Identify which cell holds the provided text, then report its (x, y) central coordinate. 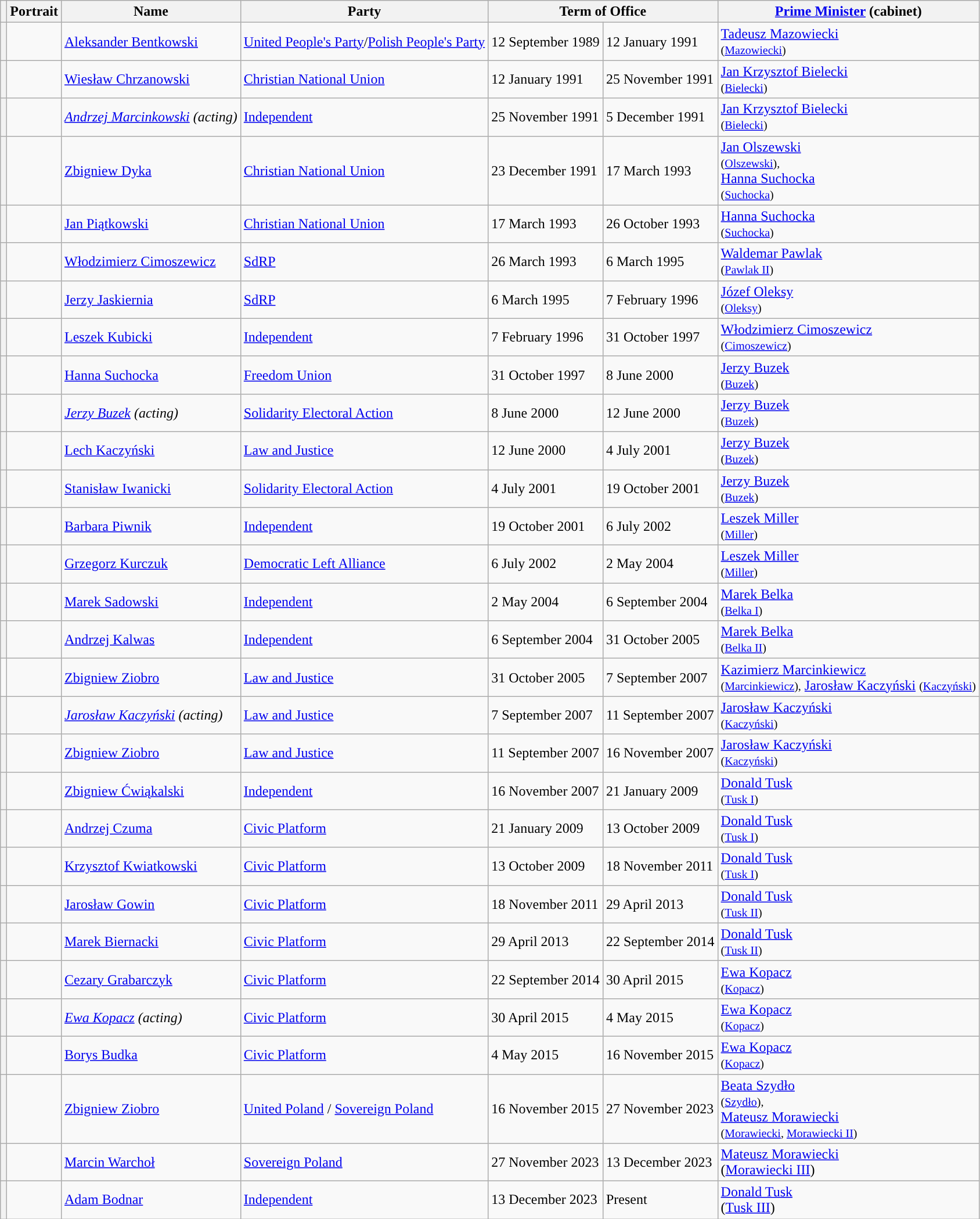
Hanna Suchocka (151, 375)
12 September 1989 (546, 42)
Marek Belka(Belka I) (848, 602)
Borys Budka (151, 1055)
Freedom Union (364, 375)
5 December 1991 (660, 117)
Hanna Suchocka(Suchocka) (848, 224)
Kazimierz Marcinkiewicz(Marcinkiewicz), Jarosław Kaczyński (Kaczyński) (848, 677)
26 October 1993 (660, 224)
Józef Oleksy(Oleksy) (848, 300)
Adam Bodnar (151, 1200)
Tadeusz Mazowiecki(Mazowiecki) (848, 42)
Marek Biernacki (151, 942)
Andrzej Marcinkowski (acting) (151, 117)
Włodzimierz Cimoszewicz(Cimoszewicz) (848, 337)
Cezary Grabarczyk (151, 979)
United People's Party/Polish People's Party (364, 42)
Prime Minister (cabinet) (848, 12)
Mateusz Morawiecki(Morawiecki III) (848, 1163)
Lech Kaczyński (151, 451)
26 March 1993 (546, 261)
Party (364, 12)
Jarosław Kaczyński (acting) (151, 715)
Beata Szydło(Szydło), Mateusz Morawiecki(Morawiecki, Morawiecki II) (848, 1109)
Ewa Kopacz (acting) (151, 1017)
Term of Office (603, 12)
Waldemar Pawlak(Pawlak II) (848, 261)
Krzysztof Kwiatkowski (151, 866)
Jerzy Buzek (acting) (151, 412)
Jan Olszewski(Olszewski), Hanna Suchocka(Suchocka) (848, 171)
Jerzy Jaskiernia (151, 300)
Stanisław Iwanicki (151, 488)
Grzegorz Kurczuk (151, 564)
Present (660, 1200)
Name (151, 12)
Sovereign Poland (364, 1163)
Zbigniew Dyka (151, 171)
Marcin Warchoł (151, 1163)
Barbara Piwnik (151, 526)
Marek Belka(Belka II) (848, 640)
23 December 1991 (546, 171)
United Poland / Sovereign Poland (364, 1109)
Jan Piątkowski (151, 224)
Andrzej Czuma (151, 828)
Leszek Kubicki (151, 337)
Donald Tusk(Tusk III) (848, 1200)
Andrzej Kalwas (151, 640)
Aleksander Bentkowski (151, 42)
Wiesław Chrzanowski (151, 79)
Włodzimierz Cimoszewicz (151, 261)
Portrait (34, 12)
Zbigniew Ćwiąkalski (151, 791)
Marek Sadowski (151, 602)
Jarosław Gowin (151, 904)
Democratic Left Alliance (364, 564)
